Output the [x, y] coordinate of the center of the cell containing the given text.  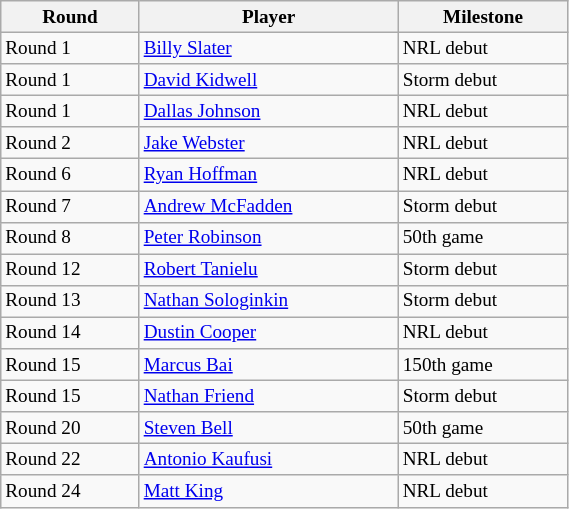
Round 13 [70, 301]
Nathan Sologinkin [268, 301]
David Kidwell [268, 80]
Round 8 [70, 238]
Round 20 [70, 428]
Jake Webster [268, 143]
Round 14 [70, 333]
Marcus Bai [268, 365]
150th game [483, 365]
Round 24 [70, 491]
Peter Robinson [268, 238]
Andrew McFadden [268, 206]
Billy Slater [268, 48]
Robert Tanielu [268, 270]
Dustin Cooper [268, 333]
Round 6 [70, 175]
Player [268, 17]
Dallas Johnson [268, 111]
Round 7 [70, 206]
Round 22 [70, 460]
Matt King [268, 491]
Antonio Kaufusi [268, 460]
Steven Bell [268, 428]
Nathan Friend [268, 396]
Round 2 [70, 143]
Round [70, 17]
Ryan Hoffman [268, 175]
Round 12 [70, 270]
Milestone [483, 17]
